For the text-containing cell, return its midpoint in (X, Y) coordinate format. 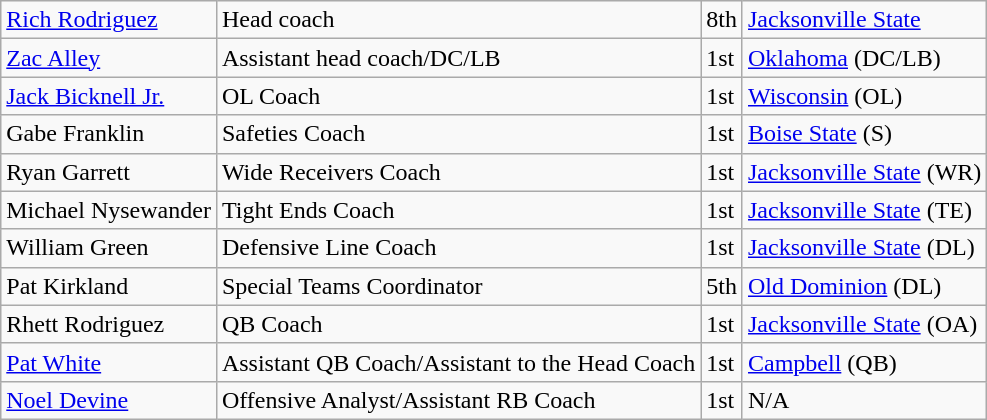
Old Dominion (DL) (864, 286)
Pat White (109, 362)
Offensive Analyst/Assistant RB Coach (458, 400)
8th (722, 20)
Campbell (QB) (864, 362)
Zac Alley (109, 58)
N/A (864, 400)
Jacksonville State (OA) (864, 324)
Wide Receivers Coach (458, 172)
Tight Ends Coach (458, 210)
Michael Nysewander (109, 210)
Noel Devine (109, 400)
QB Coach (458, 324)
Oklahoma (DC/LB) (864, 58)
Boise State (S) (864, 134)
Special Teams Coordinator (458, 286)
Jacksonville State (WR) (864, 172)
William Green (109, 248)
Safeties Coach (458, 134)
5th (722, 286)
Defensive Line Coach (458, 248)
Assistant head coach/DC/LB (458, 58)
Jack Bicknell Jr. (109, 96)
Rich Rodriguez (109, 20)
Assistant QB Coach/Assistant to the Head Coach (458, 362)
Ryan Garrett (109, 172)
Head coach (458, 20)
Jacksonville State (TE) (864, 210)
Jacksonville State (864, 20)
Pat Kirkland (109, 286)
OL Coach (458, 96)
Rhett Rodriguez (109, 324)
Jacksonville State (DL) (864, 248)
Gabe Franklin (109, 134)
Wisconsin (OL) (864, 96)
